Pinpoint the cell where the given text exists, returning its [x, y] midpoint coordinate. 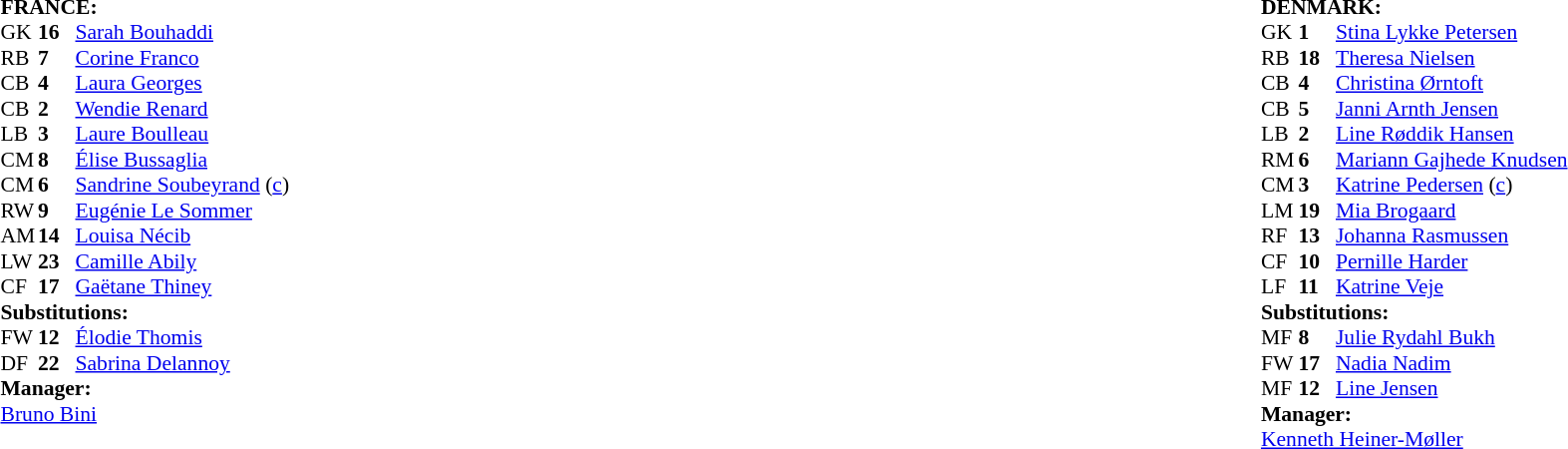
5 [1317, 109]
Mariann Gajhede Knudsen [1451, 160]
22 [57, 363]
11 [1317, 286]
Line Røddik Hansen [1451, 135]
16 [57, 33]
1 [1317, 33]
13 [1317, 236]
19 [1317, 211]
Corine Franco [183, 58]
Sandrine Soubeyrand (c) [183, 185]
Mia Brogaard [1451, 211]
18 [1317, 58]
23 [57, 261]
10 [1317, 261]
Laura Georges [183, 83]
Stina Lykke Petersen [1451, 33]
LW [19, 261]
Katrine Pedersen (c) [1451, 185]
Julie Rydahl Bukh [1451, 338]
9 [57, 211]
Theresa Nielsen [1451, 58]
LM [1280, 211]
Élise Bussaglia [183, 160]
RW [19, 211]
Bruno Bini [145, 414]
Sarah Bouhaddi [183, 33]
Janni Arnth Jensen [1451, 109]
LF [1280, 286]
7 [57, 58]
Camille Abily [183, 261]
Wendie Renard [183, 109]
Katrine Veje [1451, 286]
Laure Boulleau [183, 135]
Louisa Nécib [183, 236]
Christina Ørntoft [1451, 83]
RM [1280, 160]
DF [19, 363]
Nadia Nadim [1451, 363]
Sabrina Delannoy [183, 363]
Line Jensen [1451, 388]
Johanna Rasmussen [1451, 236]
RF [1280, 236]
AM [19, 236]
Élodie Thomis [183, 338]
Eugénie Le Sommer [183, 211]
14 [57, 236]
Pernille Harder [1451, 261]
Gaëtane Thiney [183, 286]
